Identify which cell holds the provided text, then report its (X, Y) central coordinate. 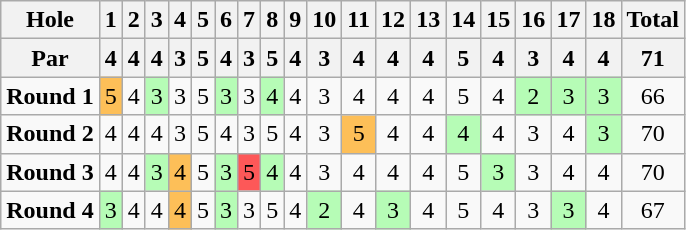
11 (359, 20)
10 (324, 20)
Round 4 (50, 210)
71 (653, 58)
17 (568, 20)
Par (50, 58)
8 (272, 20)
6 (226, 20)
12 (394, 20)
18 (604, 20)
Round 1 (50, 96)
16 (534, 20)
1 (110, 20)
Round 2 (50, 134)
Hole (50, 20)
66 (653, 96)
9 (296, 20)
15 (498, 20)
14 (464, 20)
7 (250, 20)
Round 3 (50, 172)
13 (428, 20)
Total (653, 20)
67 (653, 210)
